Detect which cell encompasses the target text, then output its [x, y] center coordinate. 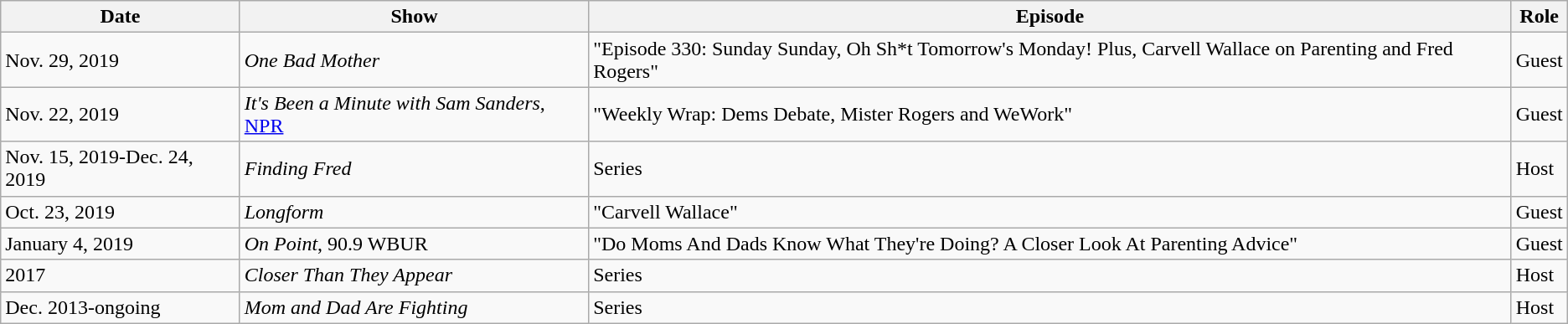
Nov. 29, 2019 [121, 60]
Nov. 22, 2019 [121, 114]
Closer Than They Appear [414, 275]
2017 [121, 275]
Oct. 23, 2019 [121, 212]
Show [414, 17]
One Bad Mother [414, 60]
Mom and Dad Are Fighting [414, 307]
Finding Fred [414, 169]
On Point, 90.9 WBUR [414, 244]
"Weekly Wrap: Dems Debate, Mister Rogers and WeWork" [1050, 114]
"Episode 330: Sunday Sunday, Oh Sh*t Tomorrow's Monday! Plus, Carvell Wallace on Parenting and Fred Rogers" [1050, 60]
"Do Moms And Dads Know What They're Doing? A Closer Look At Parenting Advice" [1050, 244]
It's Been a Minute with Sam Sanders, NPR [414, 114]
January 4, 2019 [121, 244]
Longform [414, 212]
Date [121, 17]
Nov. 15, 2019-Dec. 24, 2019 [121, 169]
Dec. 2013-ongoing [121, 307]
Episode [1050, 17]
"Carvell Wallace" [1050, 212]
Role [1540, 17]
